Identify which cell holds the provided text, then report its (X, Y) central coordinate. 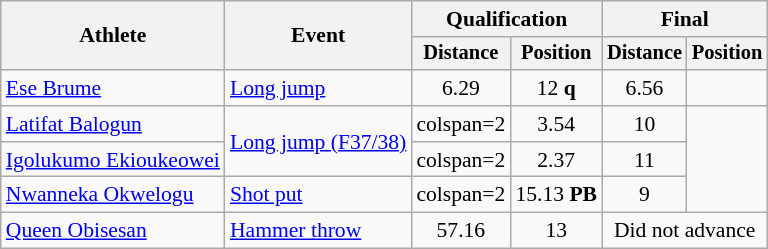
10 (644, 124)
57.16 (460, 231)
Athlete (113, 36)
Ese Brume (113, 88)
Qualification (506, 19)
13 (556, 231)
Long jump (318, 88)
Did not advance (684, 231)
15.13 PB (556, 195)
Latifat Balogun (113, 124)
Hammer throw (318, 231)
Shot put (318, 195)
Queen Obisesan (113, 231)
Long jump (F37/38) (318, 142)
9 (644, 195)
Event (318, 36)
3.54 (556, 124)
6.29 (460, 88)
11 (644, 160)
Igolukumo Ekioukeowei (113, 160)
6.56 (644, 88)
2.37 (556, 160)
Nwanneka Okwelogu (113, 195)
12 q (556, 88)
Final (684, 19)
